Extract the [X, Y] coordinate from the center of the cell holding the provided text.  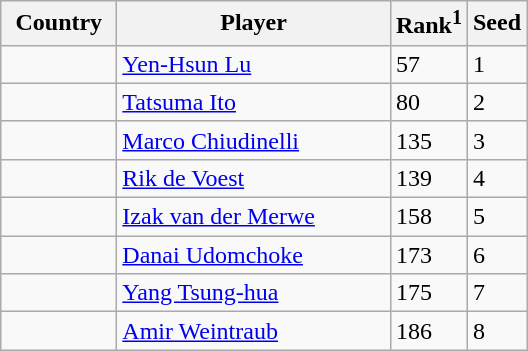
Marco Chiudinelli [254, 140]
6 [496, 255]
80 [428, 102]
158 [428, 217]
Izak van der Merwe [254, 217]
Tatsuma Ito [254, 102]
Danai Udomchoke [254, 255]
1 [496, 64]
Yen-Hsun Lu [254, 64]
186 [428, 331]
Rik de Voest [254, 178]
175 [428, 293]
57 [428, 64]
Yang Tsung-hua [254, 293]
Rank1 [428, 24]
2 [496, 102]
Player [254, 24]
173 [428, 255]
8 [496, 331]
4 [496, 178]
Seed [496, 24]
5 [496, 217]
Country [59, 24]
3 [496, 140]
135 [428, 140]
Amir Weintraub [254, 331]
139 [428, 178]
7 [496, 293]
